Scan for the cell matching the given text and deliver its (x, y) coordinate at center. 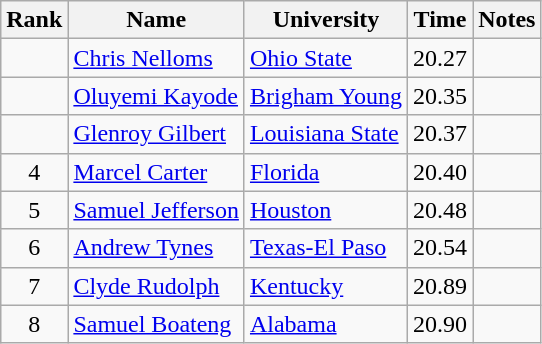
5 (34, 210)
Samuel Jefferson (156, 210)
Brigham Young (326, 96)
20.35 (440, 96)
20.90 (440, 324)
Ohio State (326, 58)
Oluyemi Kayode (156, 96)
Kentucky (326, 286)
Clyde Rudolph (156, 286)
Marcel Carter (156, 172)
Samuel Boateng (156, 324)
Florida (326, 172)
7 (34, 286)
20.27 (440, 58)
20.48 (440, 210)
Chris Nelloms (156, 58)
20.89 (440, 286)
Glenroy Gilbert (156, 134)
Time (440, 20)
20.54 (440, 248)
University (326, 20)
20.40 (440, 172)
8 (34, 324)
Texas-El Paso (326, 248)
Name (156, 20)
Louisiana State (326, 134)
20.37 (440, 134)
Andrew Tynes (156, 248)
6 (34, 248)
Alabama (326, 324)
Rank (34, 20)
4 (34, 172)
Houston (326, 210)
Notes (507, 20)
